Identify which cell holds the provided text, then report its (X, Y) central coordinate. 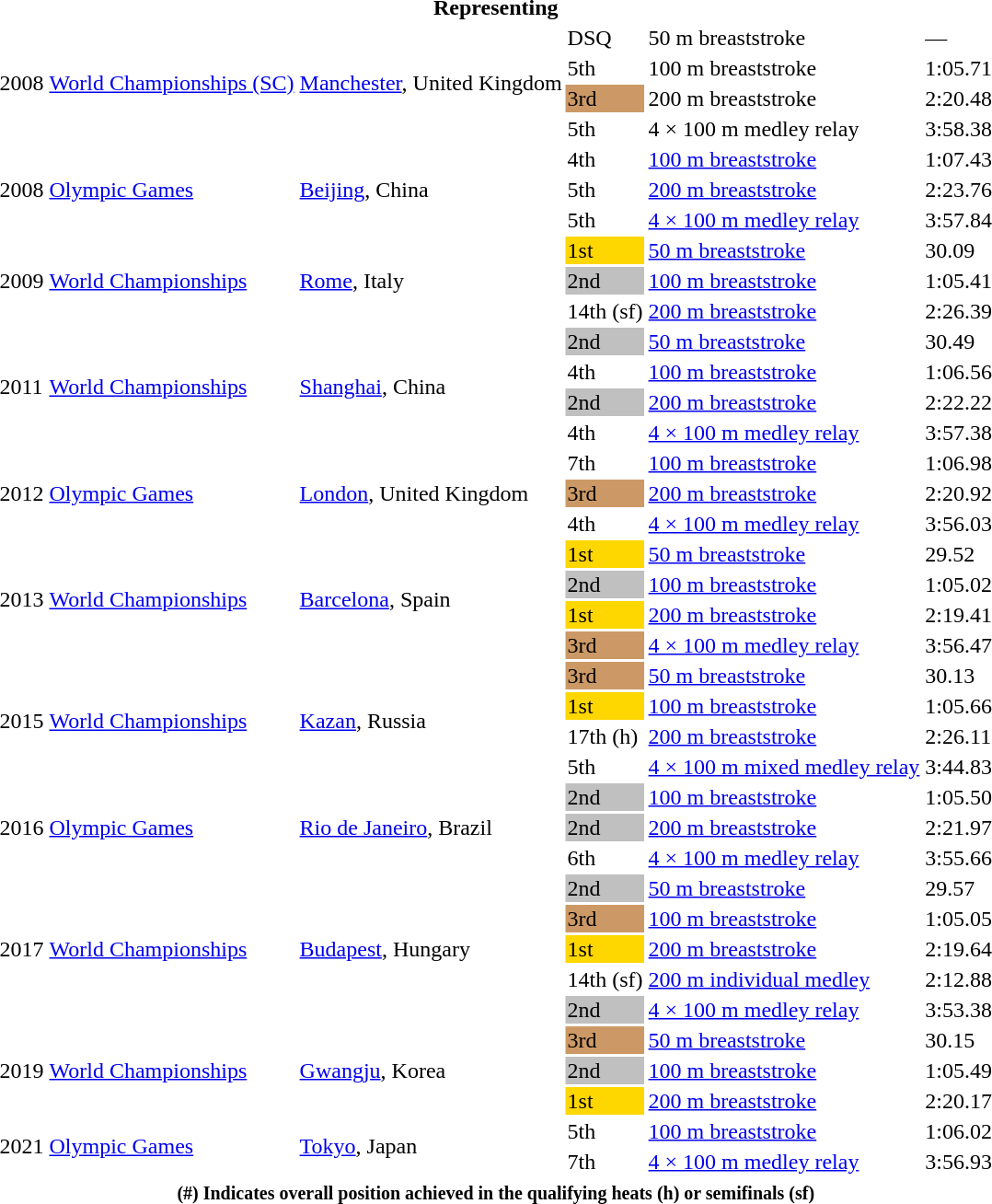
Tokyo, Japan (431, 1147)
Beijing, China (431, 190)
6th (606, 858)
Budapest, Hungary (431, 949)
200 m individual medley (784, 979)
London, United Kingdom (431, 493)
Rio de Janeiro, Brazil (431, 828)
Barcelona, Spain (431, 600)
DSQ (606, 38)
4 × 100 m mixed medley relay (784, 767)
World Championships (SC) (171, 83)
Kazan, Russia (431, 722)
Gwangju, Korea (431, 1071)
17th (h) (606, 736)
Manchester, United Kingdom (431, 83)
Shanghai, China (431, 387)
Rome, Italy (431, 281)
